Find where the given text appears and provide that cell's center as (x, y) coordinate. 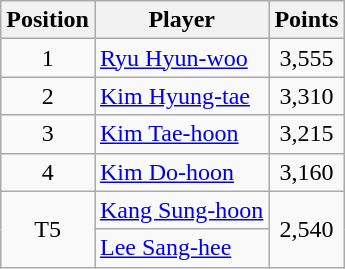
T5 (48, 229)
Kim Do-hoon (181, 172)
1 (48, 58)
3,555 (306, 58)
Position (48, 20)
4 (48, 172)
3,160 (306, 172)
Kang Sung-hoon (181, 210)
3 (48, 134)
2 (48, 96)
Points (306, 20)
Kim Hyung-tae (181, 96)
Ryu Hyun-woo (181, 58)
Kim Tae-hoon (181, 134)
3,215 (306, 134)
2,540 (306, 229)
Lee Sang-hee (181, 248)
Player (181, 20)
3,310 (306, 96)
